Return the [x, y] coordinate for the center point of the cell that contains the specified text.  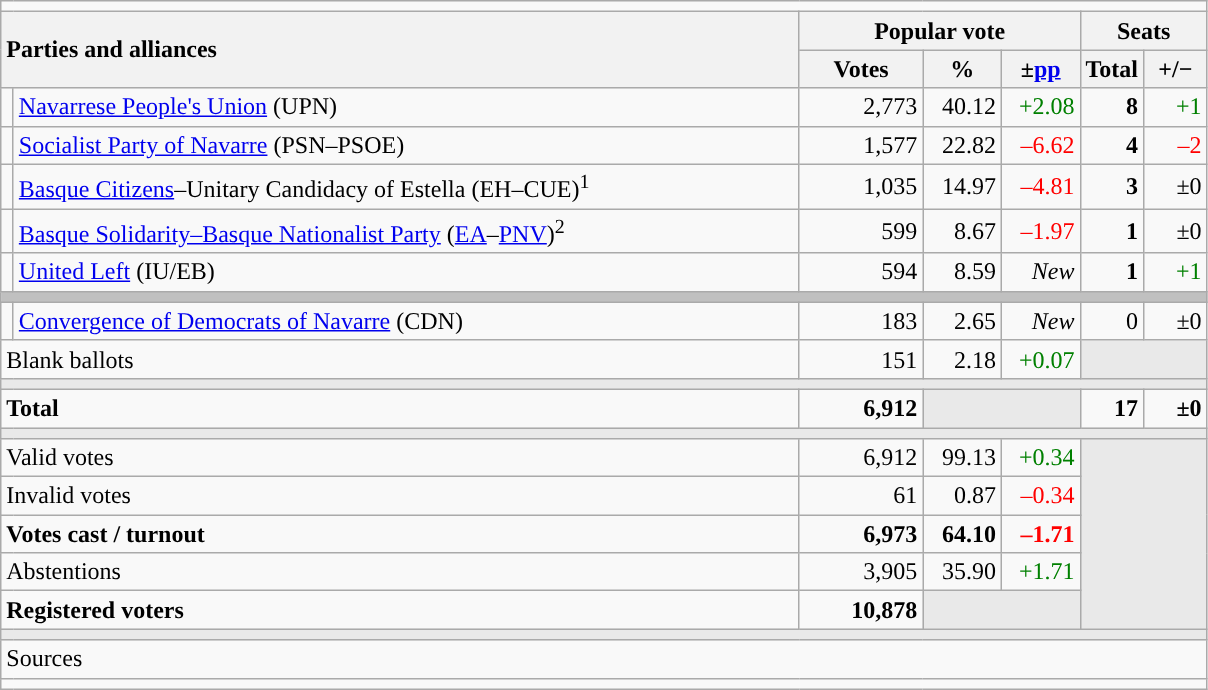
+2.08 [1040, 107]
8.67 [962, 232]
% [962, 69]
99.13 [962, 458]
Sources [604, 659]
6,973 [861, 534]
0.87 [962, 496]
Popular vote [940, 31]
35.90 [962, 572]
22.82 [962, 145]
2.65 [962, 321]
8 [1112, 107]
1,035 [861, 186]
+/− [1176, 69]
Convergence of Democrats of Navarre (CDN) [406, 321]
–2 [1176, 145]
61 [861, 496]
10,878 [861, 610]
Basque Solidarity–Basque Nationalist Party (EA–PNV)2 [406, 232]
Basque Citizens–Unitary Candidacy of Estella (EH–CUE)1 [406, 186]
–1.71 [1040, 534]
17 [1112, 408]
±pp [1040, 69]
8.59 [962, 272]
+0.07 [1040, 359]
+1.71 [1040, 572]
151 [861, 359]
–6.62 [1040, 145]
Blank ballots [400, 359]
Registered voters [400, 610]
Valid votes [400, 458]
183 [861, 321]
14.97 [962, 186]
–1.97 [1040, 232]
Parties and alliances [400, 50]
Votes [861, 69]
Navarrese People's Union (UPN) [406, 107]
United Left (IU/EB) [406, 272]
3 [1112, 186]
–0.34 [1040, 496]
–4.81 [1040, 186]
594 [861, 272]
Seats [1144, 31]
4 [1112, 145]
Invalid votes [400, 496]
64.10 [962, 534]
599 [861, 232]
1,577 [861, 145]
2.18 [962, 359]
Abstentions [400, 572]
2,773 [861, 107]
Socialist Party of Navarre (PSN–PSOE) [406, 145]
+0.34 [1040, 458]
40.12 [962, 107]
0 [1112, 321]
Votes cast / turnout [400, 534]
3,905 [861, 572]
